Identify which cell holds the provided text, then report its [x, y] central coordinate. 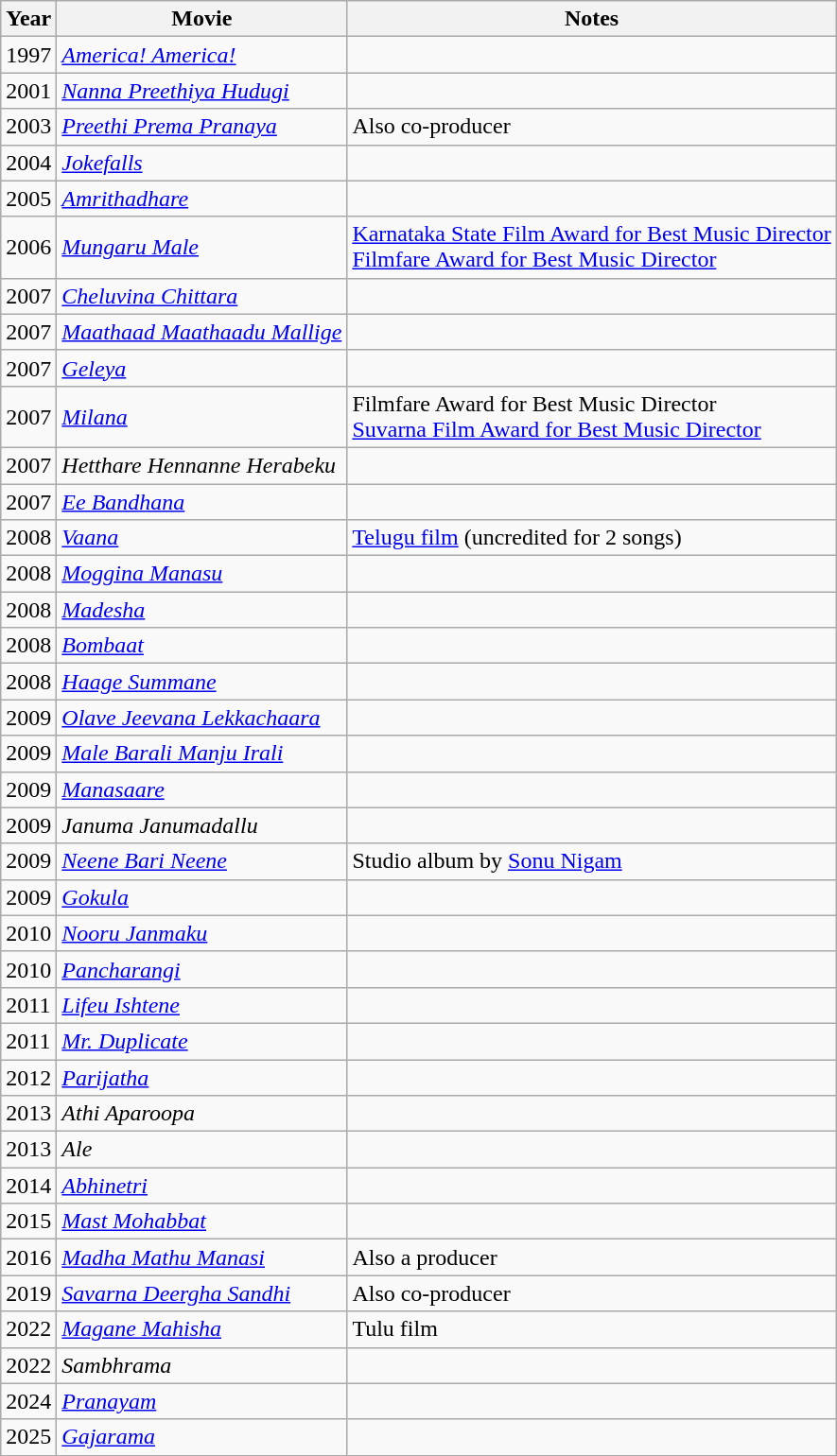
Pancharangi [202, 969]
Parijatha [202, 1077]
Studio album by Sonu Nigam [592, 861]
Savarna Deergha Sandhi [202, 1293]
Milana [202, 416]
Madesha [202, 610]
2019 [28, 1293]
Sambhrama [202, 1365]
Maathaad Maathaadu Mallige [202, 332]
Nooru Janmaku [202, 933]
2024 [28, 1401]
2014 [28, 1186]
Magane Mahisha [202, 1329]
Abhinetri [202, 1186]
Januma Janumadallu [202, 825]
2015 [28, 1222]
Preethi Prema Pranaya [202, 127]
Haage Summane [202, 682]
2012 [28, 1077]
Vaana [202, 538]
Movie [202, 19]
Geleya [202, 368]
Jokefalls [202, 163]
Mr. Duplicate [202, 1041]
Hetthare Hennanne Herabeku [202, 465]
America! America! [202, 55]
2005 [28, 199]
Also a producer [592, 1257]
2001 [28, 91]
Nanna Preethiya Hudugi [202, 91]
Cheluvina Chittara [202, 296]
2006 [28, 248]
Mungaru Male [202, 248]
Amrithadhare [202, 199]
2016 [28, 1257]
Telugu film (uncredited for 2 songs) [592, 538]
Mast Mohabbat [202, 1222]
Gokula [202, 897]
2025 [28, 1437]
1997 [28, 55]
Karnataka State Film Award for Best Music DirectorFilmfare Award for Best Music Director [592, 248]
Manasaare [202, 789]
Ee Bandhana [202, 502]
Gajarama [202, 1437]
Pranayam [202, 1401]
Olave Jeevana Lekkachaara [202, 718]
Moggina Manasu [202, 574]
Athi Aparoopa [202, 1114]
Neene Bari Neene [202, 861]
2004 [28, 163]
Tulu film [592, 1329]
Madha Mathu Manasi [202, 1257]
2003 [28, 127]
Filmfare Award for Best Music DirectorSuvarna Film Award for Best Music Director [592, 416]
Lifeu Ishtene [202, 1005]
Notes [592, 19]
Bombaat [202, 646]
Male Barali Manju Irali [202, 754]
Year [28, 19]
Ale [202, 1150]
